Return (X, Y) of the center of cell containing provided text 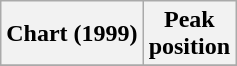
Chart (1999) (72, 34)
Peakposition (189, 34)
